Return the [x, y] coordinate for the center point of the cell that contains the specified text.  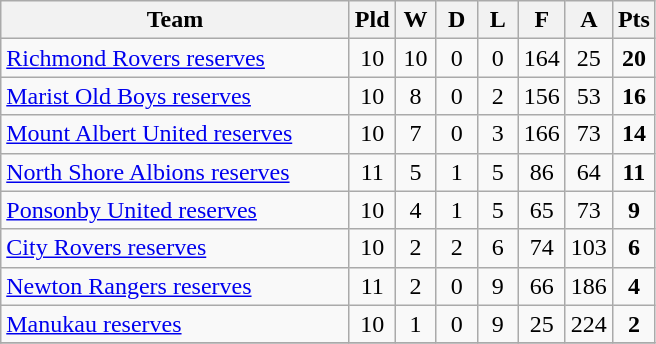
7 [416, 134]
Mount Albert United reserves [176, 134]
224 [588, 324]
186 [588, 286]
W [416, 20]
North Shore Albions reserves [176, 172]
166 [542, 134]
Manukau reserves [176, 324]
86 [542, 172]
20 [634, 58]
D [456, 20]
156 [542, 96]
Marist Old Boys reserves [176, 96]
164 [542, 58]
65 [542, 210]
16 [634, 96]
City Rovers reserves [176, 248]
L [498, 20]
Pld [372, 20]
A [588, 20]
53 [588, 96]
Ponsonby United reserves [176, 210]
14 [634, 134]
103 [588, 248]
8 [416, 96]
Team [176, 20]
3 [498, 134]
F [542, 20]
Newton Rangers reserves [176, 286]
74 [542, 248]
Richmond Rovers reserves [176, 58]
66 [542, 286]
Pts [634, 20]
64 [588, 172]
